Return [X, Y] of the center of cell containing provided text 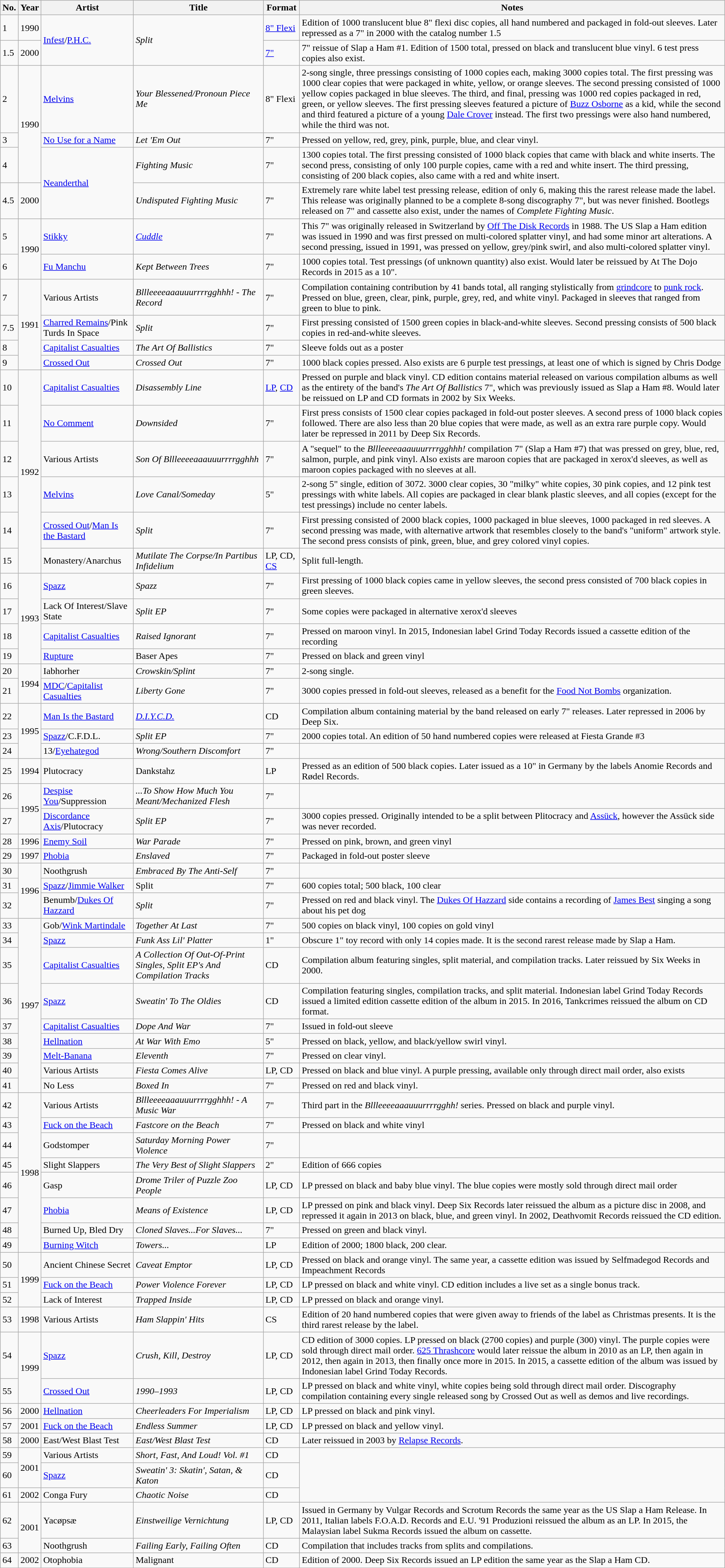
Edition of 666 copies [512, 1165]
Despise You/Suppression [87, 796]
8 [9, 347]
17 [9, 611]
32 [9, 906]
Your Blessened/Pronoun Piece Me [198, 99]
6 [9, 266]
At War With Emo [198, 1041]
Spazz/C.F.D.L. [87, 736]
Melt-Banana [87, 1056]
Pressed on black, yellow, and black/yellow swirl vinyl. [512, 1041]
29 [9, 856]
No Less [87, 1085]
16 [9, 586]
Pressed on red and black vinyl. [512, 1085]
13/Eyehategod [87, 751]
60 [9, 1475]
Sweatin' To The Oldies [198, 1001]
War Parade [198, 841]
Let 'Em Out [198, 140]
53 [9, 1319]
47 [9, 1210]
A Collection Of Out-Of-Print Singles, Split EP's And Compilation Tracks [198, 965]
1990–1993 [198, 1391]
CS [282, 1319]
56 [9, 1411]
Sweatin' 3: Skatin', Satan, & Katon [198, 1475]
Compilation album containing material by the band released on early 7" releases. Later repressed in 2006 by Deep Six. [512, 716]
Fu Manchu [87, 266]
Cloned Slaves...For Slaves... [198, 1230]
57 [9, 1426]
Chaotic Noise [198, 1495]
First pressing of 1000 black copies came in yellow sleeves, the second press consisted of 700 black copies in green sleeves. [512, 586]
Iabhorher [87, 671]
LP pressed on black and baby blue vinyl. The blue copies were mostly sold through direct mail order [512, 1185]
Short, Fast, And Loud! Vol. #1 [198, 1455]
Wrong/Southern Discomfort [198, 751]
1 [9, 28]
Discordance Axis/Plutocracy [87, 821]
Pressed on yellow, red, grey, pink, purple, blue, and clear vinyl. [512, 140]
Son Of Bllleeeeaaauuurrrrgghhh [198, 459]
Format [282, 8]
Dope And War [198, 1026]
Crowskin/Splint [198, 671]
22 [9, 716]
5 [9, 236]
Love Canal/Someday [198, 495]
Power Violence Forever [198, 1285]
Pressed as an edition of 500 black copies. Later issued as a 10" in Germany by the labels Anomie Records and Rødel Records. [512, 771]
46 [9, 1185]
Embraced By The Anti-Self [198, 871]
Notes [512, 8]
4 [9, 165]
38 [9, 1041]
Pressed on black and green vinyl [512, 656]
43 [9, 1125]
Cheerleaders For Imperialism [198, 1411]
2" [282, 1165]
The Art Of Ballistics [198, 347]
Fiesta Comes Alive [198, 1070]
34 [9, 940]
14 [9, 530]
36 [9, 1001]
Malignant [198, 1560]
3000 copies pressed in fold-out sleeves, released as a benefit for the Food Not Bombs organization. [512, 691]
11 [9, 423]
Spazz/Jimmie Walker [87, 885]
30 [9, 871]
Endless Summer [198, 1426]
62 [9, 1520]
Conga Fury [87, 1495]
Crossed Out/Man Is the Bastard [87, 530]
61 [9, 1495]
Compilation that includes tracks from splits and compilations. [512, 1546]
Fighting Music [198, 165]
4.5 [9, 201]
50 [9, 1265]
Lack Of Interest/Slave State [87, 611]
25 [9, 771]
40 [9, 1070]
Issued in fold-out sleeve [512, 1026]
7 [9, 297]
28 [9, 841]
Obscure 1" toy record with only 14 copies made. It is the second rarest release made by Slap a Ham. [512, 940]
Pressed on green and black vinyl. [512, 1230]
Enemy Soil [87, 841]
Gasp [87, 1185]
Charred Remains/Pink Turds In Space [87, 328]
20 [9, 671]
21 [9, 691]
Third part in the Bllleeeeaaauuurrrrgghh! series. Pressed on black and purple vinyl. [512, 1106]
Eleventh [198, 1056]
Towers... [198, 1245]
31 [9, 885]
Man Is the Bastard [87, 716]
Year [29, 8]
No Comment [87, 423]
Undisputed Fighting Music [198, 201]
41 [9, 1085]
500 copies on black vinyl, 100 copies on gold vinyl [512, 925]
Baser Apes [198, 656]
Caveat Emptor [198, 1265]
Infest/P.H.C. [87, 40]
42 [9, 1106]
12 [9, 459]
Artist [87, 8]
Crush, Kill, Destroy [198, 1355]
Stikky [87, 236]
Plutocracy [87, 771]
1993 [29, 618]
45 [9, 1165]
Ancient Chinese Secret [87, 1265]
Cuddle [198, 236]
Some copies were packaged in alternative xerox'd sleeves [512, 611]
1" [282, 940]
18 [9, 636]
Pressed on black and orange vinyl. The same year, a cassette edition was issued by Selfmadegod Records and Impeachment Records [512, 1265]
Drome Triler of Puzzle Zoo People [198, 1185]
37 [9, 1026]
Otophobia [87, 1560]
23 [9, 736]
9 [9, 362]
15 [9, 561]
19 [9, 656]
Boxed In [198, 1085]
2-song single. [512, 671]
Together At Last [198, 925]
Fastcore on the Beach [198, 1125]
Kept Between Trees [198, 266]
Pressed on red and black vinyl. The Dukes Of Hazzard side contains a recording of James Best singing a song about his pet dog [512, 906]
64 [9, 1560]
51 [9, 1285]
3000 copies pressed. Originally intended to be a split between Plitocracy and Assück, however the Assück side was never recorded. [512, 821]
The Very Best of Slight Slappers [198, 1165]
Burning Witch [87, 1245]
Bllleeeeaaauuurrrrgghhh! - A Music War [198, 1106]
55 [9, 1391]
Means of Existence [198, 1210]
Raised Ignorant [198, 636]
49 [9, 1245]
LP pressed on black and yellow vinyl. [512, 1426]
Liberty Gone [198, 691]
63 [9, 1546]
2 [9, 99]
LP pressed on black and white vinyl. CD edition includes a live set as a single bonus track. [512, 1285]
Pressed on black and white vinyl [512, 1125]
LP pressed on black and pink vinyl. [512, 1411]
Bllleeeeaaauuurrrrgghhh! - The Record [198, 297]
First pressing consisted of 1500 green copies in black-and-white sleeves. Second pressing consists of 500 black copies in red-and-white sleeves. [512, 328]
Pressed on black and blue vinyl. A purple pressing, available only through direct mail order, also exists [512, 1070]
1000 black copies pressed. Also exists are 6 purple test pressings, at least one of which is signed by Chris Dodge [512, 362]
35 [9, 965]
MDC/Capitalist Casualties [87, 691]
52 [9, 1300]
Failing Early, Failing Often [198, 1546]
Disassembly Line [198, 388]
Sleeve folds out as a poster [512, 347]
Mutilate The Corpse/In Partibus Infidelium [198, 561]
Rupture [87, 656]
Packaged in fold-out poster sleeve [512, 856]
Ham Slappin' Hits [198, 1319]
Lack of Interest [87, 1300]
Compilation album featuring singles, split material, and compilation tracks. Later reissued by Six Weeks in 2000. [512, 965]
2000 copies total. An edition of 50 hand numbered copies were released at Fiesta Grande #3 [512, 736]
600 copies total; 500 black, 100 clear [512, 885]
Einstweilige Vernichtung [198, 1520]
13 [9, 495]
24 [9, 751]
Edition of 20 hand numbered copies that were given away to friends of the label as Christmas presents. It is the third rarest release by the label. [512, 1319]
Pressed on pink, brown, and green vinyl [512, 841]
3 [9, 140]
D.I.Y.C.D. [198, 716]
Dankstahz [198, 771]
1991 [29, 325]
Funk Ass Lil' Platter [198, 940]
Enslaved [198, 856]
44 [9, 1145]
Gob/Wink Martindale [87, 925]
Split full-length. [512, 561]
Yacøpsæ [87, 1520]
7.5 [9, 328]
54 [9, 1355]
Monastery/Anarchus [87, 561]
58 [9, 1441]
Godstomper [87, 1145]
LP pressed on black and orange vinyl. [512, 1300]
Saturday Morning Power Violence [198, 1145]
27 [9, 821]
Edition of 2000. Deep Six Records issued an LP edition the same year as the Slap a Ham CD. [512, 1560]
...To Show How Much You Meant/Mechanized Flesh [198, 796]
10 [9, 388]
Burned Up, Bled Dry [87, 1230]
Edition of 2000; 1800 black, 200 clear. [512, 1245]
Slight Slappers [87, 1165]
59 [9, 1455]
Title [198, 8]
Benumb/Dukes Of Hazzard [87, 906]
1992 [29, 472]
Pressed on maroon vinyl. In 2015, Indonesian label Grind Today Records issued a cassette edition of the recording [512, 636]
Later reissued in 2003 by Relapse Records. [512, 1441]
26 [9, 796]
39 [9, 1056]
LP, CD, CS [282, 561]
Downsided [198, 423]
Trapped Inside [198, 1300]
No Use for a Name [87, 140]
Pressed on clear vinyl. [512, 1056]
Neanderthal [87, 183]
1000 copies total. Test pressings (of unknown quantity) also exist. Would later be reissued by At The Dojo Records in 2015 as a 10". [512, 266]
No. [9, 8]
33 [9, 925]
48 [9, 1230]
1.5 [9, 53]
7" reissue of Slap a Ham #1. Edition of 1500 total, pressed on black and translucent blue vinyl. 6 test press copies also exist. [512, 53]
